Return the [x, y] coordinate for the center point of the cell that contains the specified text.  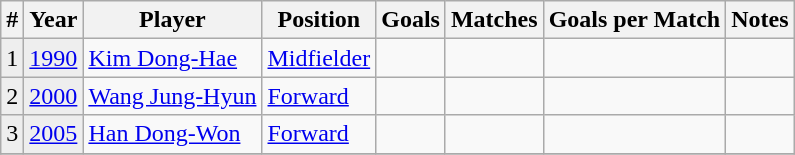
Han Dong-Won [172, 134]
Notes [760, 20]
2005 [54, 134]
Player [172, 20]
1 [12, 58]
Year [54, 20]
Midfielder [319, 58]
2000 [54, 96]
3 [12, 134]
Matches [494, 20]
Goals per Match [634, 20]
# [12, 20]
Position [319, 20]
Goals [411, 20]
1990 [54, 58]
2 [12, 96]
Kim Dong-Hae [172, 58]
Wang Jung-Hyun [172, 96]
